Find where the given text appears and provide that cell's center as (x, y) coordinate. 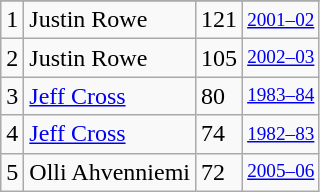
105 (220, 58)
4 (12, 134)
3 (12, 96)
72 (220, 172)
74 (220, 134)
1 (12, 20)
5 (12, 172)
1982–83 (281, 134)
80 (220, 96)
2001–02 (281, 20)
Olli Ahvenniemi (110, 172)
2005–06 (281, 172)
1983–84 (281, 96)
2002–03 (281, 58)
2 (12, 58)
121 (220, 20)
